Return (x, y) of the center of cell containing provided text 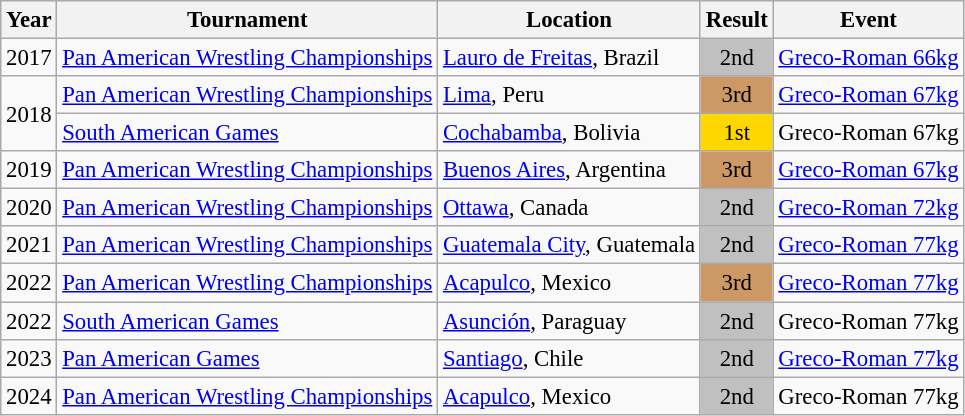
Location (570, 20)
Result (736, 20)
Year (29, 20)
Greco-Roman 72kg (868, 208)
Santiago, Chile (570, 358)
Cochabamba, Bolivia (570, 133)
2023 (29, 358)
Pan American Games (248, 358)
Event (868, 20)
Lauro de Freitas, Brazil (570, 58)
Asunción, Paraguay (570, 321)
1st (736, 133)
2024 (29, 396)
2018 (29, 114)
Buenos Aires, Argentina (570, 170)
Tournament (248, 20)
2017 (29, 58)
Lima, Peru (570, 95)
Ottawa, Canada (570, 208)
2020 (29, 208)
2019 (29, 170)
Guatemala City, Guatemala (570, 245)
Greco-Roman 66kg (868, 58)
2021 (29, 245)
